Return (x, y) of the center of cell containing provided text 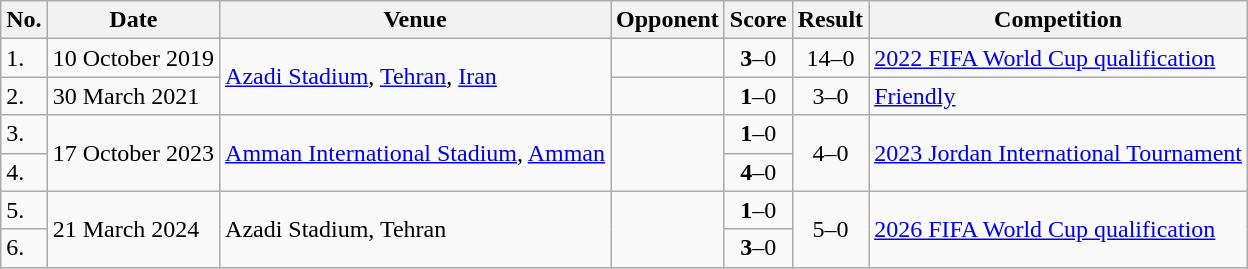
Venue (416, 20)
Date (133, 20)
5. (24, 210)
30 March 2021 (133, 96)
Score (758, 20)
2026 FIFA World Cup qualification (1058, 229)
No. (24, 20)
21 March 2024 (133, 229)
Amman International Stadium, Amman (416, 153)
Competition (1058, 20)
1. (24, 58)
Friendly (1058, 96)
2023 Jordan International Tournament (1058, 153)
Azadi Stadium, Tehran (416, 229)
4. (24, 172)
2. (24, 96)
14–0 (830, 58)
3. (24, 134)
17 October 2023 (133, 153)
10 October 2019 (133, 58)
Azadi Stadium, Tehran, Iran (416, 77)
Result (830, 20)
5–0 (830, 229)
6. (24, 248)
Opponent (668, 20)
2022 FIFA World Cup qualification (1058, 58)
